Provide the (x, y) coordinate of the cell's center where the given text is located.  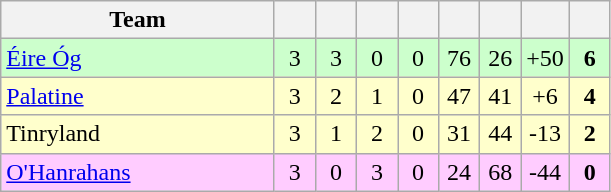
Team (138, 20)
+6 (546, 96)
31 (460, 134)
4 (590, 96)
Éire Óg (138, 58)
6 (590, 58)
76 (460, 58)
O'Hanrahans (138, 172)
44 (500, 134)
-44 (546, 172)
26 (500, 58)
47 (460, 96)
68 (500, 172)
41 (500, 96)
Tinryland (138, 134)
+50 (546, 58)
24 (460, 172)
-13 (546, 134)
Palatine (138, 96)
